For the text-containing cell, return its midpoint in (x, y) coordinate format. 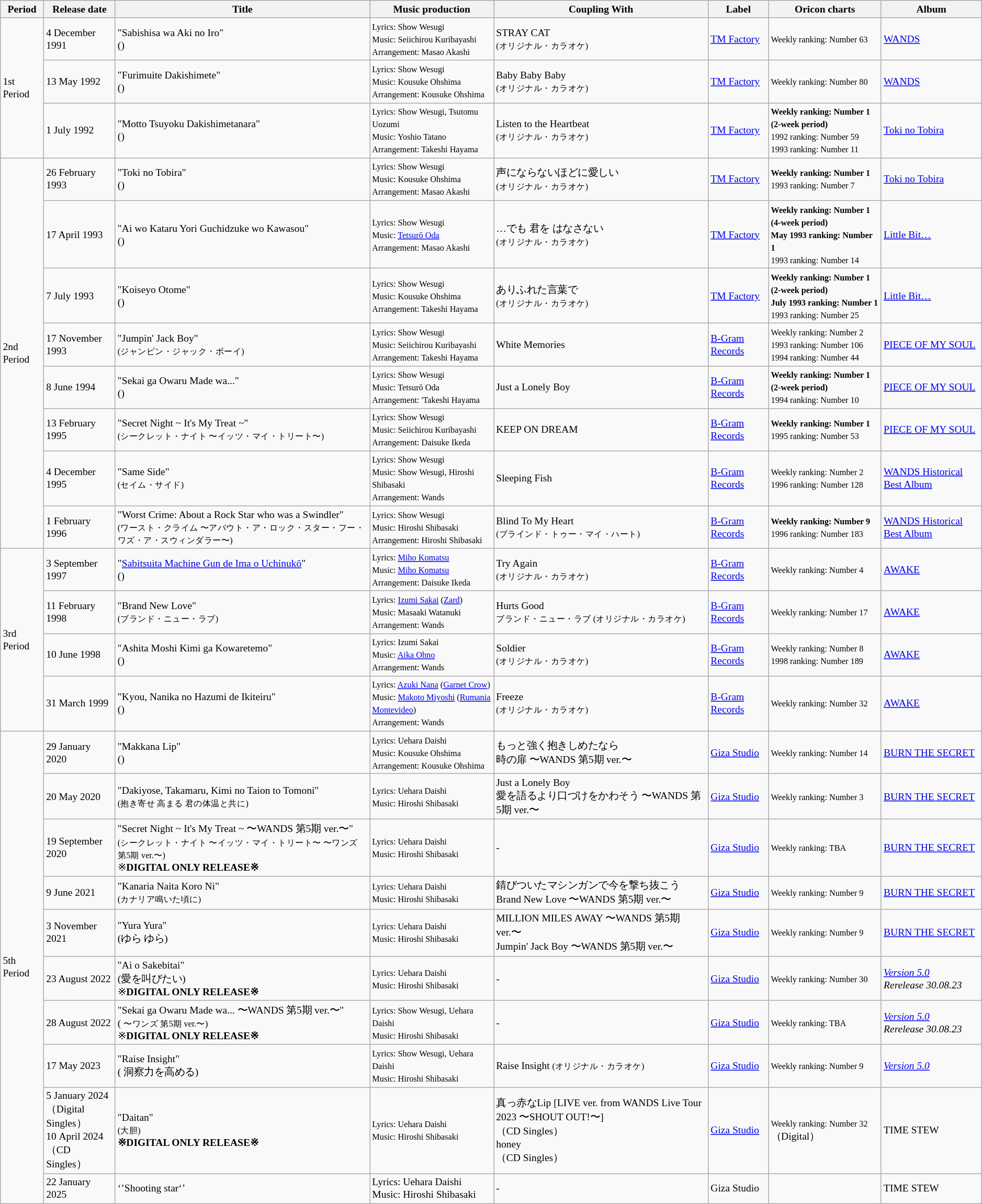
Weekly ranking: Number 11995 ranking: Number 53 (825, 429)
Weekly ranking: Number 32 (825, 703)
Freeze(オリジナル・カラオケ) (601, 703)
錆びついたマシンガンで今を撃ち抜こうBrand New Love 〜WANDS 第5期 ver.〜 (601, 893)
8 June 1994 (80, 387)
…でも 君を はなさない (オリジナル・カラオケ) (601, 234)
STRAY CAT (オリジナル・カラオケ) (601, 39)
White Memories (601, 344)
"Jumpin' Jack Boy"(ジャンピン・ジャック・ボーイ) (242, 344)
Weekly ranking: Number 32（Digital） (825, 1130)
もっと強く抱きしめたなら時の扉 〜WANDS 第5期 ver.〜 (601, 752)
Lyrics: Show WesugiMusic: Show Wesugi, Hiroshi ShibasakiArrangement: Wands (432, 478)
"Yura Yura"(ゆら ゆら) (242, 932)
"Worst Crime: About a Rock Star who was a Swindler"(ワースト・クライム 〜アバウト・ア・ロック・スター・フー・ワズ・ア・スウィンダラー〜) (242, 527)
26 February 1993 (80, 179)
声にならないほどに愛しい (オリジナル・カラオケ) (601, 179)
Lyrics: Miho KomatsuMusic: Miho KomatsuArrangement: Daisuke Ikeda (432, 569)
Lyrics: Show WesugiMusic: Tetsurō OdaArrangement: 'Takeshi Hayama (432, 387)
Weekly ranking: Number 11993 ranking: Number 7 (825, 179)
10 June 1998 (80, 655)
"Daitan"(大胆)※DIGITAL ONLY RELEASE※ (242, 1130)
"Toki no Tobira"() (242, 179)
"Sekai ga Owaru Made wa... 〜WANDS 第5期 ver.〜"( 〜ワンズ 第5期 ver.〜)※DIGITAL ONLY RELEASE※ (242, 1022)
"Sekai ga Owaru Made wa..."() (242, 387)
4 December 1995 (80, 478)
Release date (80, 9)
Lyrics: Show WesugiMusic: Kousuke OhshimaArrangement: Kousuke Ohshima (432, 82)
"Dakiyose, Takamaru, Kimi no Taion to Tomoni"(抱き寄せ 高まる 君の体温と共に) (242, 796)
‘’Shooting star‘’ (242, 1189)
Weekly ranking: Number 63 (825, 39)
Lyrics: Show WesugiMusic: Hiroshi ShibasakiArrangement: Hiroshi Shibasaki (432, 527)
Weekly ranking: Number 4 (825, 569)
Version 5.0 (931, 1065)
"Ai wo Kataru Yori Guchidzuke wo Kawasou"() (242, 234)
Weekly ranking: Number 80 (825, 82)
Lyrics: Show WesugiMusic: Seiichirou KuribayashiArrangement: Daisuke Ikeda (432, 429)
17 November 1993 (80, 344)
Hurts Goodブランド・ニュー・ラブ (オリジナル・カラオケ) (601, 612)
Sleeping Fish (601, 478)
22 January 2025 (80, 1189)
Weekly ranking: Number 1(2-week period)July 1993 ranking: Number 11993 ranking: Number 25 (825, 295)
"Ashita Moshi Kimi ga Kowaretemo"() (242, 655)
Listen to the Heartbeat (オリジナル・カラオケ) (601, 131)
"Raise Insight"( 洞察力を高める) (242, 1065)
Lyrics: Show WesugiMusic: Kousuke OhshimaArrangement: Takeshi Hayama (432, 295)
19 September 2020 (80, 848)
Lyrics: Show WesugiMusic: Seiichirou KuribayashiArrangement: Masao Akashi (432, 39)
1 February 1996 (80, 527)
"Same Side"(セイム・サイド) (242, 478)
Period (22, 9)
KEEP ON DREAM (601, 429)
Baby Baby Baby (オリジナル・カラオケ) (601, 82)
5th Period (22, 967)
13 February 1995 (80, 429)
Weekly ranking: Number 1(4-week period)May 1993 ranking: Number 11993 ranking: Number 14 (825, 234)
Title (242, 9)
3rd Period (22, 639)
29 January 2020 (80, 752)
Raise Insight (オリジナル・カラオケ) (601, 1065)
Weekly ranking: Number 17 (825, 612)
4 December 1991 (80, 39)
"Makkana Lip"() (242, 752)
Lyrics: Izumi Sakai (Zard)Music: Masaaki WatanukiArrangement: Wands (432, 612)
Weekly ranking: Number 91996 ranking: Number 183 (825, 527)
Weekly ranking: Number 21993 ranking: Number 1061994 ranking: Number 44 (825, 344)
Lyrics: Azuki Nana (Garnet Crow)Music: Makoto Miyoshi (Rumania Montevideo)Arrangement: Wands (432, 703)
"Secret Night ~ It's My Treat ~ 〜WANDS 第5期 ver.〜"(シークレット・ナイト 〜イッツ・マイ・トリート〜 〜ワンズ 第5期 ver.〜)※DIGITAL ONLY RELEASE※ (242, 848)
7 July 1993 (80, 295)
"Motto Tsuyoku Dakishimetanara"() (242, 131)
Just a Lonely Boy愛を語るより口づけをかわそう 〜WANDS 第5期 ver.〜 (601, 796)
Just a Lonely Boy (601, 387)
MILLION MILES AWAY 〜WANDS 第5期 ver.〜Jumpin' Jack Boy 〜WANDS 第5期 ver.〜 (601, 932)
真っ赤なLip [LIVE ver. from WANDS Live Tour 2023 〜SHOUT OUT!〜]（CD Singles）honey（CD Singles） (601, 1130)
Weekly ranking: Number 21996 ranking: Number 128 (825, 478)
17 May 2023 (80, 1065)
"Kanaria Naita Koro Ni"(カナリア鳴いた頃に) (242, 893)
Oricon charts (825, 9)
1st Period (22, 88)
"Secret Night ~ It's My Treat ~"(シークレット・ナイト 〜イッツ・マイ・トリート〜) (242, 429)
Weekly ranking: Number 1(2-week period)1994 ranking: Number 10 (825, 387)
"Sabishisa wa Aki no Iro"() (242, 39)
Weekly ranking: Number 81998 ranking: Number 189 (825, 655)
ありふれた言葉で (オリジナル・カラオケ) (601, 295)
9 June 2021 (80, 893)
13 May 1992 (80, 82)
Lyrics: Show Wesugi, Tsutomu UozumiMusic: Yoshio TatanoArrangement: Takeshi Hayama (432, 131)
Album (931, 9)
"Furimuite Dakishimete"() (242, 82)
20 May 2020 (80, 796)
Label (739, 9)
Weekly ranking: Number 14 (825, 752)
Lyrics: Show WesugiMusic: Kousuke OhshimaArrangement: Masao Akashi (432, 179)
31 March 1999 (80, 703)
Weekly ranking: Number 30 (825, 978)
Lyrics: Uehara DaishiMusic: Kousuke OhshimaArrangement: Kousuke Ohshima (432, 752)
"Sabitsuita Machine Gun de Ima o Uchinukō"() (242, 569)
23 August 2022 (80, 978)
"Brand New Love"(ブランド・ニュー・ラブ) (242, 612)
Blind To My Heart(ブラインド・トゥー・マイ・ハート) (601, 527)
28 August 2022 (80, 1022)
Music production (432, 9)
"Koiseyo Otome"() (242, 295)
Lyrics: Show WesugiMusic: Seiichirou KuribayashiArrangement: Takeshi Hayama (432, 344)
Weekly ranking: Number 3 (825, 796)
3 September 1997 (80, 569)
Lyrics: Show WesugiMusic: Tetsurō Oda Arrangement: Masao Akashi (432, 234)
Soldier (オリジナル・カラオケ) (601, 655)
17 April 1993 (80, 234)
Coupling With (601, 9)
Weekly ranking: Number 1(2-week period)1992 ranking: Number 591993 ranking: Number 11 (825, 131)
2nd Period (22, 353)
5 January 2024（Digital Singles）10 April 2024（CD Singles） (80, 1130)
Try Again (オリジナル・カラオケ) (601, 569)
"Ai o Sakebitai"(愛を叫びたい)※DIGITAL ONLY RELEASE※ (242, 978)
"Kyou, Nanika no Hazumi de Ikiteiru"() (242, 703)
3 November 2021 (80, 932)
11 February 1998 (80, 612)
1 July 1992 (80, 131)
Lyrics: Izumi SakaiMusic: Aika OhnoArrangement: Wands (432, 655)
